Return [X, Y] of the center of cell containing provided text 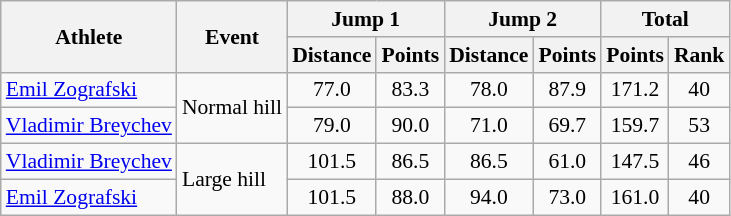
159.7 [635, 126]
Athlete [89, 36]
46 [700, 162]
161.0 [635, 197]
Large hill [232, 180]
90.0 [410, 126]
53 [700, 126]
Jump 1 [366, 19]
61.0 [567, 162]
77.0 [332, 90]
79.0 [332, 126]
Normal hill [232, 108]
87.9 [567, 90]
88.0 [410, 197]
Rank [700, 55]
69.7 [567, 126]
Event [232, 36]
Total [665, 19]
71.0 [488, 126]
78.0 [488, 90]
147.5 [635, 162]
94.0 [488, 197]
Jump 2 [522, 19]
83.3 [410, 90]
73.0 [567, 197]
171.2 [635, 90]
